Determine the (X, Y) coordinate at the center of the cell enclosing the given text.  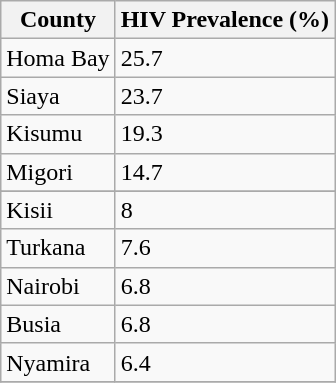
19.3 (224, 134)
HIV Prevalence (%) (224, 20)
Kisii (58, 210)
7.6 (224, 248)
County (58, 20)
Nyamira (58, 362)
Turkana (58, 248)
Homa Bay (58, 58)
Busia (58, 324)
Migori (58, 172)
Kisumu (58, 134)
6.4 (224, 362)
8 (224, 210)
14.7 (224, 172)
Nairobi (58, 286)
23.7 (224, 96)
Siaya (58, 96)
25.7 (224, 58)
